Locate the cell with the specified text and output its (x, y) center coordinate. 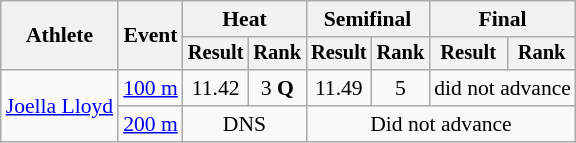
Semifinal (368, 19)
Athlete (60, 36)
Final (502, 19)
200 m (150, 124)
Joella Lloyd (60, 106)
did not advance (502, 88)
Heat (244, 19)
100 m (150, 88)
5 (401, 88)
Did not advance (441, 124)
3 Q (277, 88)
11.42 (216, 88)
Event (150, 36)
11.49 (339, 88)
DNS (244, 124)
